Search for the cell housing the specified text and yield its [x, y] center coordinate. 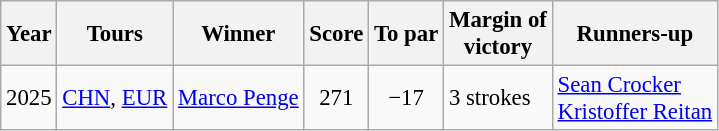
Sean Crocker Kristoffer Reitan [634, 98]
−17 [406, 98]
To par [406, 34]
Runners-up [634, 34]
Margin ofvictory [498, 34]
CHN, EUR [115, 98]
Marco Penge [238, 98]
2025 [29, 98]
Score [336, 34]
Winner [238, 34]
271 [336, 98]
Year [29, 34]
Tours [115, 34]
3 strokes [498, 98]
